From the cell containing the given text, extract its center point as (x, y) coordinate. 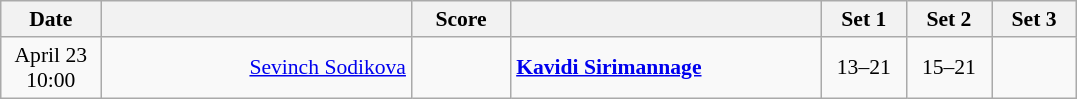
Set 1 (864, 19)
Score (461, 19)
13–21 (864, 68)
Set 2 (948, 19)
15–21 (948, 68)
Date (51, 19)
Set 3 (1034, 19)
Kavidi Sirimannage (666, 68)
April 2310:00 (51, 68)
Sevinch Sodikova (256, 68)
